Identify which cell holds the provided text, then report its [X, Y] central coordinate. 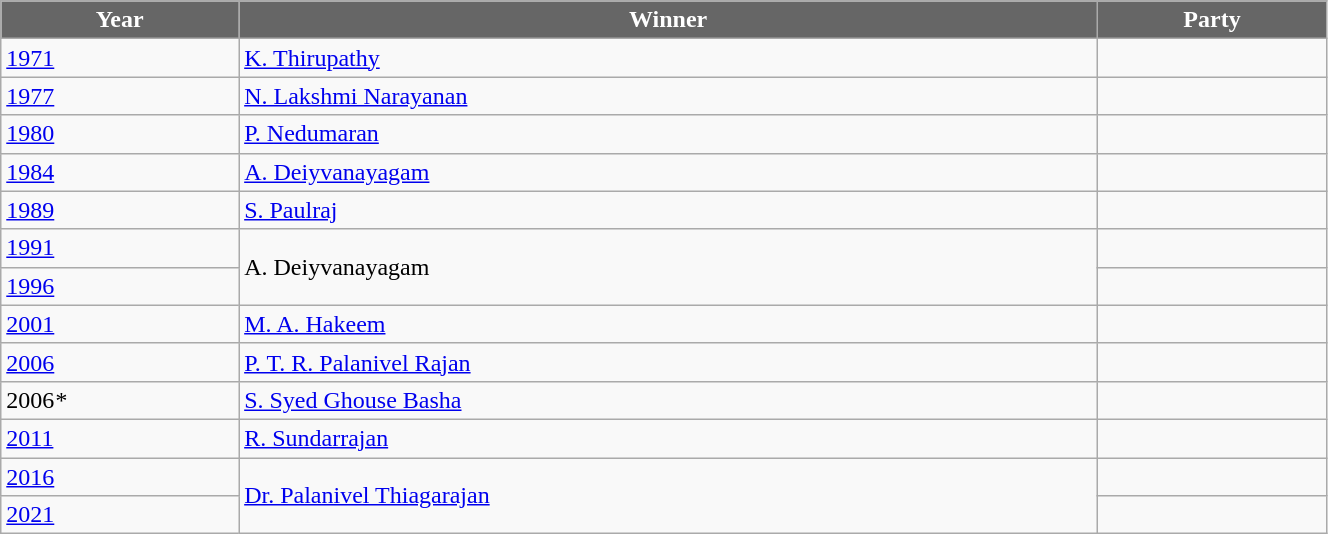
1971 [120, 58]
S. Paulraj [668, 210]
2006* [120, 400]
S. Syed Ghouse Basha [668, 400]
Dr. Palanivel Thiagarajan [668, 496]
2021 [120, 515]
M. A. Hakeem [668, 324]
2016 [120, 477]
1989 [120, 210]
1977 [120, 96]
1996 [120, 286]
P. Nedumaran [668, 134]
N. Lakshmi Narayanan [668, 96]
P. T. R. Palanivel Rajan [668, 362]
2001 [120, 324]
Winner [668, 20]
Party [1212, 20]
K. Thirupathy [668, 58]
1980 [120, 134]
1984 [120, 172]
1991 [120, 248]
Year [120, 20]
2006 [120, 362]
R. Sundarrajan [668, 438]
2011 [120, 438]
